Return the [X, Y] coordinate for the center point of the cell that contains the specified text.  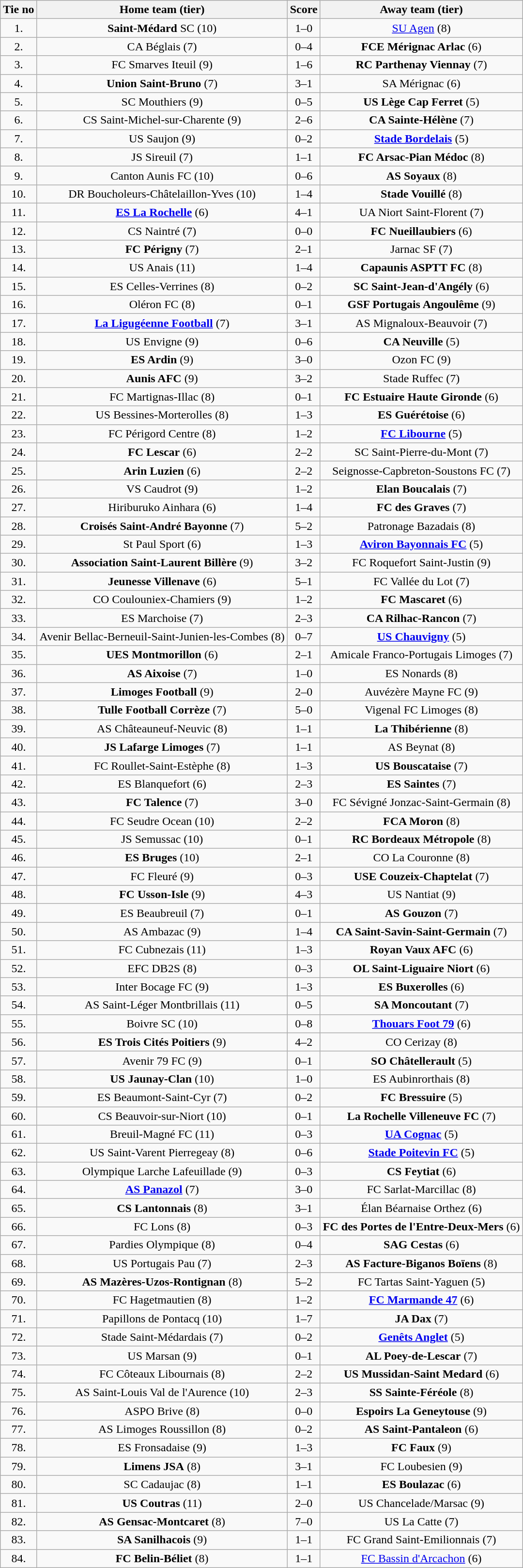
ES Bruges (10) [162, 858]
81. [18, 1503]
JA Dax (7) [421, 1319]
RC Bordeaux Métropole (8) [421, 839]
20. [18, 378]
Avenir 79 FC (9) [162, 1060]
ES Buxerolles (6) [421, 987]
La Rochelle Villeneuve FC (7) [421, 1116]
Tulle Football Corrèze (7) [162, 710]
70. [18, 1300]
FC des Graves (7) [421, 507]
SS Sainte-Féréole (8) [421, 1392]
17. [18, 323]
Élan Béarnaise Orthez (6) [421, 1208]
Pardies Olympique (8) [162, 1245]
US Portugais Pau (7) [162, 1263]
28. [18, 526]
FC Cubnezais (11) [162, 950]
78. [18, 1448]
CA Saint-Savin-Saint-Germain (7) [421, 931]
US Coutras (11) [162, 1503]
FC Usson-Isle (9) [162, 895]
US Chauvigny (5) [421, 637]
60. [18, 1116]
22. [18, 415]
AS Châteauneuf-Neuvic (8) [162, 729]
FC des Portes de l'Entre-Deux-Mers (6) [421, 1226]
FC Talence (7) [162, 802]
FC Martignas-Illac (8) [162, 397]
FC Lons (8) [162, 1226]
AS Panazol (7) [162, 1190]
FC Hagetmautien (8) [162, 1300]
ES Celles-Verrines (8) [162, 286]
AS Mazères-Uzos-Rontignan (8) [162, 1282]
12. [18, 231]
Capaunis ASPTT FC (8) [421, 268]
FC Périgny (7) [162, 249]
CS Lantonnais (8) [162, 1208]
FC Libourne (5) [421, 434]
73. [18, 1355]
Stade Bordelais (5) [421, 139]
65. [18, 1208]
56. [18, 1042]
Tie no [18, 10]
4. [18, 83]
7. [18, 139]
ES Beaubreuil (7) [162, 913]
CS Beauvoir-sur-Niort (10) [162, 1116]
Jeunesse Villenave (6) [162, 581]
Stade Vouillé (8) [421, 194]
3. [18, 65]
AS Gouzon (7) [421, 913]
FC Bressuire (5) [421, 1097]
8. [18, 157]
43. [18, 802]
9. [18, 175]
61. [18, 1134]
ES La Rochelle (6) [162, 212]
Jarnac SF (7) [421, 249]
AS Gensac-Montcaret (8) [162, 1521]
33. [18, 618]
CA Neuville (5) [421, 342]
Inter Bocage FC (9) [162, 987]
FC Périgord Centre (8) [162, 434]
La Ligugéenne Football (7) [162, 323]
14. [18, 268]
AS Soyaux (8) [421, 175]
Arin Luzien (6) [162, 470]
SU Agen (8) [421, 28]
FC Fleuré (9) [162, 876]
SC Saint-Pierre-du-Mont (7) [421, 452]
UA Niort Saint-Florent (7) [421, 212]
19. [18, 360]
10. [18, 194]
42. [18, 784]
Genêts Anglet (5) [421, 1337]
FC Estuaire Haute Gironde (6) [421, 397]
US Bouscataise (7) [421, 765]
AS Aixoise (7) [162, 673]
CO Cerizay (8) [421, 1042]
ES Marchoise (7) [162, 618]
CO Coulouniex-Chamiers (9) [162, 600]
Auvézère Mayne FC (9) [421, 692]
40. [18, 747]
39. [18, 729]
2. [18, 47]
50. [18, 931]
35. [18, 655]
Croisés Saint-André Bayonne (7) [162, 526]
Away team (tier) [421, 10]
Oléron FC (8) [162, 305]
0–8 [304, 1024]
Aunis AFC (9) [162, 378]
44. [18, 821]
Papillons de Pontacq (10) [162, 1319]
AS Facture-Biganos Boïens (8) [421, 1263]
7–0 [304, 1521]
34. [18, 637]
37. [18, 692]
5–0 [304, 710]
CA Rilhac-Rancon (7) [421, 618]
Vigenal FC Limoges (8) [421, 710]
74. [18, 1374]
FC Sévigné Jonzac-Saint-Germain (8) [421, 802]
US Saujon (9) [162, 139]
16. [18, 305]
Boivre SC (10) [162, 1024]
US Mussidan-Saint Medard (6) [421, 1374]
Stade Saint-Médardais (7) [162, 1337]
US Bessines-Morterolles (8) [162, 415]
Ozon FC (9) [421, 360]
FC Faux (9) [421, 1448]
ES Trois Cités Poitiers (9) [162, 1042]
Amicale Franco-Portugais Limoges (7) [421, 655]
St Paul Sport (6) [162, 544]
UES Montmorillon (6) [162, 655]
49. [18, 913]
CS Saint-Michel-sur-Charente (9) [162, 120]
Limoges Football (9) [162, 692]
EFC DB2S (8) [162, 968]
24. [18, 452]
CA Béglais (7) [162, 47]
SO Châtellerault (5) [421, 1060]
CS Feytiat (6) [421, 1171]
CS Naintré (7) [162, 231]
63. [18, 1171]
FC Mascaret (6) [421, 600]
5. [18, 102]
US Marsan (9) [162, 1355]
79. [18, 1466]
ES Saintes (7) [421, 784]
Avenir Bellac-Berneuil-Saint-Junien-les-Combes (8) [162, 637]
27. [18, 507]
54. [18, 1005]
21. [18, 397]
64. [18, 1190]
30. [18, 563]
FC Sarlat-Marcillac (8) [421, 1190]
Score [304, 10]
SC Saint-Jean-d'Angély (6) [421, 286]
83. [18, 1540]
55. [18, 1024]
1. [18, 28]
GSF Portugais Angoulême (9) [421, 305]
CO La Couronne (8) [421, 858]
FC Nueillaubiers (6) [421, 231]
11. [18, 212]
FC Arsac-Pian Médoc (8) [421, 157]
68. [18, 1263]
AS Saint-Pantaleon (6) [421, 1429]
Thouars Foot 79 (6) [421, 1024]
US La Catte (7) [421, 1521]
23. [18, 434]
FC Bassin d'Arcachon (6) [421, 1558]
ES Boulazac (6) [421, 1485]
38. [18, 710]
Patronage Bazadais (8) [421, 526]
31. [18, 581]
4–2 [304, 1042]
1–6 [304, 65]
SAG Cestas (6) [421, 1245]
ES Guérétoise (6) [421, 415]
1–7 [304, 1319]
Canton Aunis FC (10) [162, 175]
0–7 [304, 637]
Hiriburuko Ainhara (6) [162, 507]
Royan Vaux AFC (6) [421, 950]
AS Mignaloux-Beauvoir (7) [421, 323]
FCA Moron (8) [421, 821]
FC Loubesien (9) [421, 1466]
Olympique Larche Lafeuillade (9) [162, 1171]
47. [18, 876]
Stade Ruffec (7) [421, 378]
DR Boucholeurs-Châtelaillon-Yves (10) [162, 194]
FC Marmande 47 (6) [421, 1300]
AS Beynat (8) [421, 747]
FC Roullet-Saint-Estèphe (8) [162, 765]
29. [18, 544]
Seignosse-Capbreton-Soustons FC (7) [421, 470]
SA Moncoutant (7) [421, 1005]
US Envigne (9) [162, 342]
Stade Poitevin FC (5) [421, 1153]
Breuil-Magné FC (11) [162, 1134]
ES Aubinrorthais (8) [421, 1079]
FC Côteaux Libournais (8) [162, 1374]
32. [18, 600]
UA Cognac (5) [421, 1134]
25. [18, 470]
SC Cadaujac (8) [162, 1485]
Home team (tier) [162, 10]
AS Ambazac (9) [162, 931]
26. [18, 489]
US Anais (11) [162, 268]
80. [18, 1485]
62. [18, 1153]
US Jaunay-Clan (10) [162, 1079]
JS Lafarge Limoges (7) [162, 747]
US Lège Cap Ferret (5) [421, 102]
67. [18, 1245]
Association Saint-Laurent Billère (9) [162, 563]
ES Ardin (9) [162, 360]
4–1 [304, 212]
Aviron Bayonnais FC (5) [421, 544]
58. [18, 1079]
ES Blanquefort (6) [162, 784]
59. [18, 1097]
48. [18, 895]
FC Belin-Béliet (8) [162, 1558]
77. [18, 1429]
ES Fronsadaise (9) [162, 1448]
15. [18, 286]
RC Parthenay Viennay (7) [421, 65]
AS Saint-Louis Val de l'Aurence (10) [162, 1392]
Union Saint-Bruno (7) [162, 83]
53. [18, 987]
FC Vallée du Lot (7) [421, 581]
13. [18, 249]
JS Sireuil (7) [162, 157]
AL Poey-de-Lescar (7) [421, 1355]
5–1 [304, 581]
JS Semussac (10) [162, 839]
71. [18, 1319]
SA Sanilhacois (9) [162, 1540]
46. [18, 858]
66. [18, 1226]
FC Tartas Saint-Yaguen (5) [421, 1282]
76. [18, 1411]
69. [18, 1282]
45. [18, 839]
US Nantiat (9) [421, 895]
6. [18, 120]
Saint-Médard SC (10) [162, 28]
72. [18, 1337]
SA Mérignac (6) [421, 83]
41. [18, 765]
La Thibérienne (8) [421, 729]
Limens JSA (8) [162, 1466]
36. [18, 673]
ES Beaumont-Saint-Cyr (7) [162, 1097]
Elan Boucalais (7) [421, 489]
SC Mouthiers (9) [162, 102]
AS Saint-Léger Montbrillais (11) [162, 1005]
FCE Mérignac Arlac (6) [421, 47]
OL Saint-Liguaire Niort (6) [421, 968]
FC Grand Saint-Emilionnais (7) [421, 1540]
84. [18, 1558]
US Saint-Varent Pierregeay (8) [162, 1153]
4–3 [304, 895]
ASPO Brive (8) [162, 1411]
Espoirs La Geneytouse (9) [421, 1411]
82. [18, 1521]
AS Limoges Roussillon (8) [162, 1429]
2–6 [304, 120]
51. [18, 950]
FC Seudre Ocean (10) [162, 821]
18. [18, 342]
FC Lescar (6) [162, 452]
52. [18, 968]
FC Roquefort Saint-Justin (9) [421, 563]
57. [18, 1060]
VS Caudrot (9) [162, 489]
75. [18, 1392]
FC Smarves Iteuil (9) [162, 65]
US Chancelade/Marsac (9) [421, 1503]
CA Sainte-Hélène (7) [421, 120]
ES Nonards (8) [421, 673]
USE Couzeix-Chaptelat (7) [421, 876]
